Scan for the cell matching the given text and deliver its [x, y] coordinate at center. 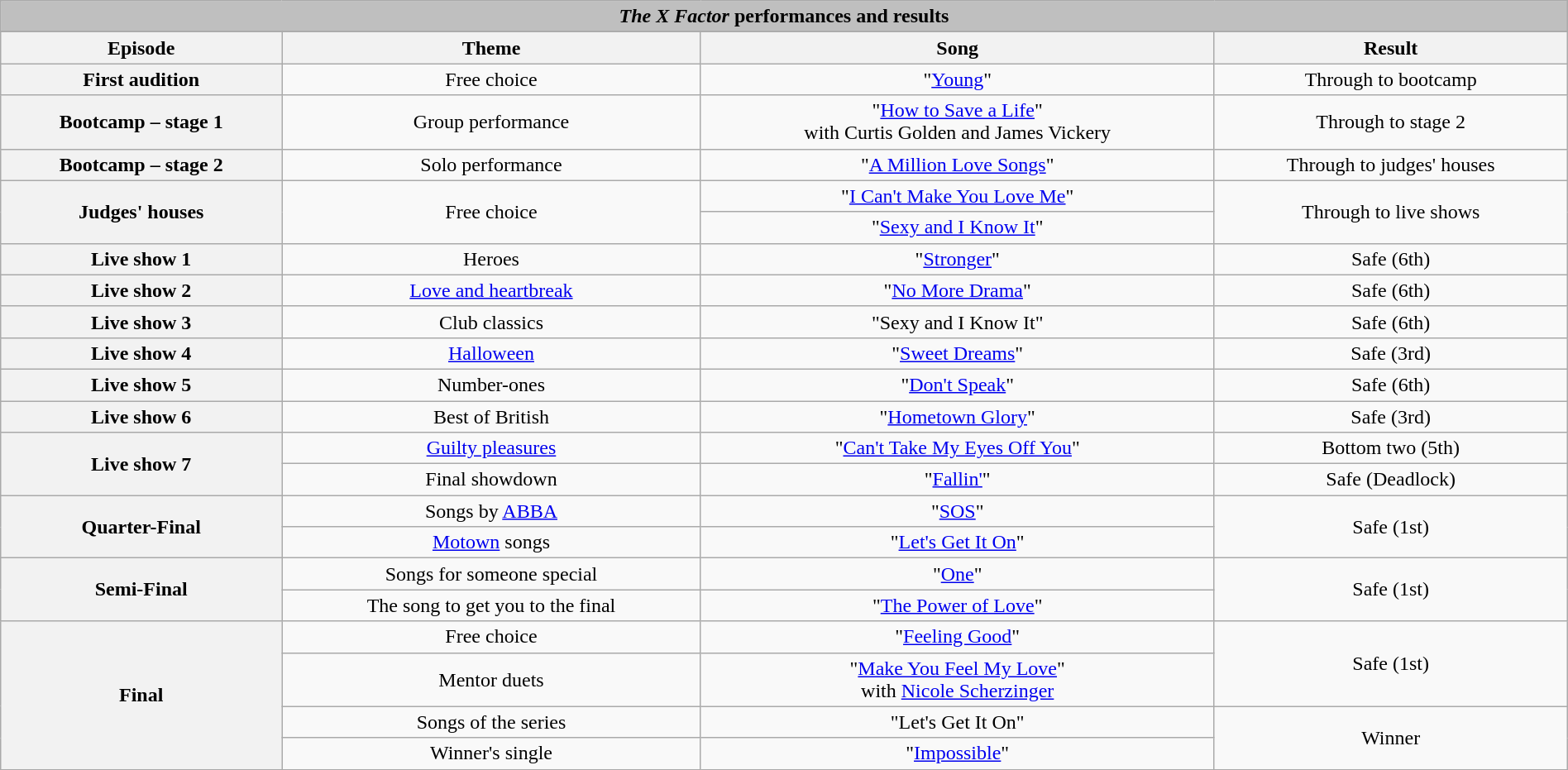
"One" [958, 574]
Songs for someone special [491, 574]
Live show 5 [141, 385]
Judges' houses [141, 212]
"Can't Take My Eyes Off You" [958, 448]
Through to judges' houses [1391, 165]
"Make You Feel My Love" with Nicole Scherzinger [958, 680]
Winner's single [491, 753]
Theme [491, 48]
Bootcamp – stage 2 [141, 165]
Number-ones [491, 385]
Through to stage 2 [1391, 122]
Semi-Final [141, 590]
Bootcamp – stage 1 [141, 122]
Guilty pleasures [491, 448]
"Don't Speak" [958, 385]
Song [958, 48]
Live show 3 [141, 322]
"How to Save a Life" with Curtis Golden and James Vickery [958, 122]
"The Power of Love" [958, 605]
"Hometown Glory" [958, 416]
Love and heartbreak [491, 290]
The song to get you to the final [491, 605]
Episode [141, 48]
"Impossible" [958, 753]
Final [141, 695]
Solo performance [491, 165]
Result [1391, 48]
"Feeling Good" [958, 637]
Live show 7 [141, 464]
"Young" [958, 79]
Mentor duets [491, 680]
"Sweet Dreams" [958, 353]
"A Million Love Songs" [958, 165]
Bottom two (5th) [1391, 448]
Halloween [491, 353]
"Fallin'" [958, 480]
Songs of the series [491, 722]
Through to bootcamp [1391, 79]
First audition [141, 79]
Best of British [491, 416]
"SOS" [958, 511]
Motown songs [491, 543]
Winner [1391, 738]
Final showdown [491, 480]
Safe (Deadlock) [1391, 480]
"I Can't Make You Love Me" [958, 196]
Group performance [491, 122]
Through to live shows [1391, 212]
Live show 4 [141, 353]
Songs by ABBA [491, 511]
"No More Drama" [958, 290]
Live show 1 [141, 259]
Club classics [491, 322]
Live show 2 [141, 290]
Heroes [491, 259]
Quarter-Final [141, 527]
"Stronger" [958, 259]
The X Factor performances and results [784, 17]
Live show 6 [141, 416]
